Output the [x, y] coordinate of the center of the cell containing the given text.  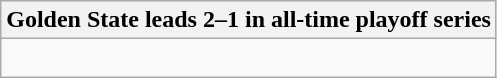
Golden State leads 2–1 in all-time playoff series [249, 20]
